Detect which cell encompasses the target text, then output its (x, y) center coordinate. 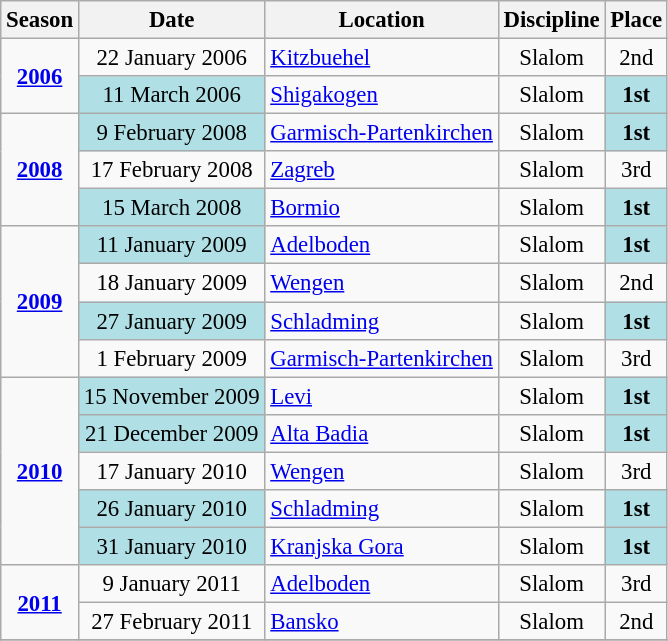
9 February 2008 (171, 133)
15 March 2008 (171, 208)
11 March 2006 (171, 95)
Alta Badia (382, 433)
21 December 2009 (171, 433)
Location (382, 20)
Bansko (382, 621)
26 January 2010 (171, 509)
2006 (40, 76)
11 January 2009 (171, 245)
Zagreb (382, 170)
1 February 2009 (171, 358)
Discipline (552, 20)
Date (171, 20)
18 January 2009 (171, 283)
17 February 2008 (171, 170)
2011 (40, 602)
Season (40, 20)
17 January 2010 (171, 471)
9 January 2011 (171, 584)
27 February 2011 (171, 621)
2008 (40, 170)
Place (636, 20)
Shigakogen (382, 95)
31 January 2010 (171, 546)
15 November 2009 (171, 396)
22 January 2006 (171, 58)
Kranjska Gora (382, 546)
2009 (40, 301)
Bormio (382, 208)
27 January 2009 (171, 321)
Levi (382, 396)
Kitzbuehel (382, 58)
2010 (40, 471)
